Find where the given text appears and provide that cell's center as [X, Y] coordinate. 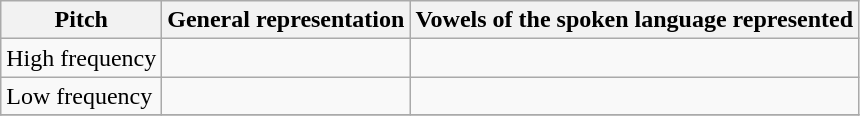
Pitch [82, 20]
General representation [286, 20]
Vowels of the spoken language represented [634, 20]
High frequency [82, 58]
Low frequency [82, 96]
